For the text-containing cell, return its midpoint in (X, Y) coordinate format. 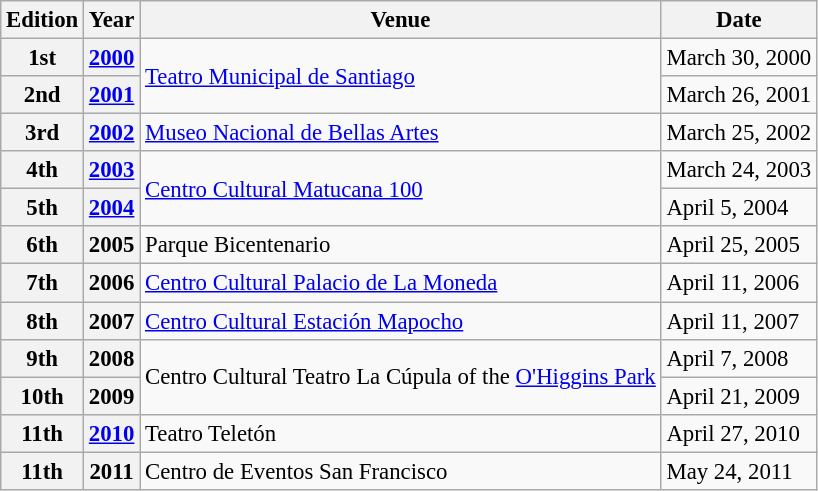
2001 (112, 95)
2nd (42, 95)
8th (42, 321)
1st (42, 58)
March 24, 2003 (738, 170)
Year (112, 20)
Date (738, 20)
5th (42, 208)
7th (42, 283)
Centro Cultural Palacio de La Moneda (400, 283)
2006 (112, 283)
March 26, 2001 (738, 95)
2007 (112, 321)
2010 (112, 433)
Teatro Municipal de Santiago (400, 76)
Centro Cultural Estación Mapocho (400, 321)
2009 (112, 396)
2008 (112, 358)
Centro Cultural Matucana 100 (400, 188)
Centro Cultural Teatro La Cúpula of the O'Higgins Park (400, 376)
April 11, 2007 (738, 321)
Parque Bicentenario (400, 245)
Venue (400, 20)
March 25, 2002 (738, 133)
April 5, 2004 (738, 208)
10th (42, 396)
2011 (112, 471)
Museo Nacional de Bellas Artes (400, 133)
Edition (42, 20)
2004 (112, 208)
2002 (112, 133)
Teatro Teletón (400, 433)
Centro de Eventos San Francisco (400, 471)
3rd (42, 133)
2000 (112, 58)
March 30, 2000 (738, 58)
9th (42, 358)
2003 (112, 170)
April 7, 2008 (738, 358)
4th (42, 170)
May 24, 2011 (738, 471)
April 21, 2009 (738, 396)
April 27, 2010 (738, 433)
April 11, 2006 (738, 283)
2005 (112, 245)
April 25, 2005 (738, 245)
6th (42, 245)
